For the text-containing cell, return its midpoint in [x, y] coordinate format. 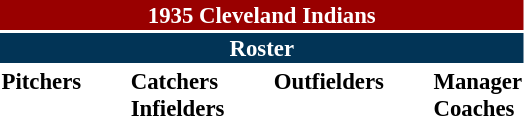
Roster [262, 48]
1935 Cleveland Indians [262, 15]
